Determine the (X, Y) coordinate at the center of the cell enclosing the given text.  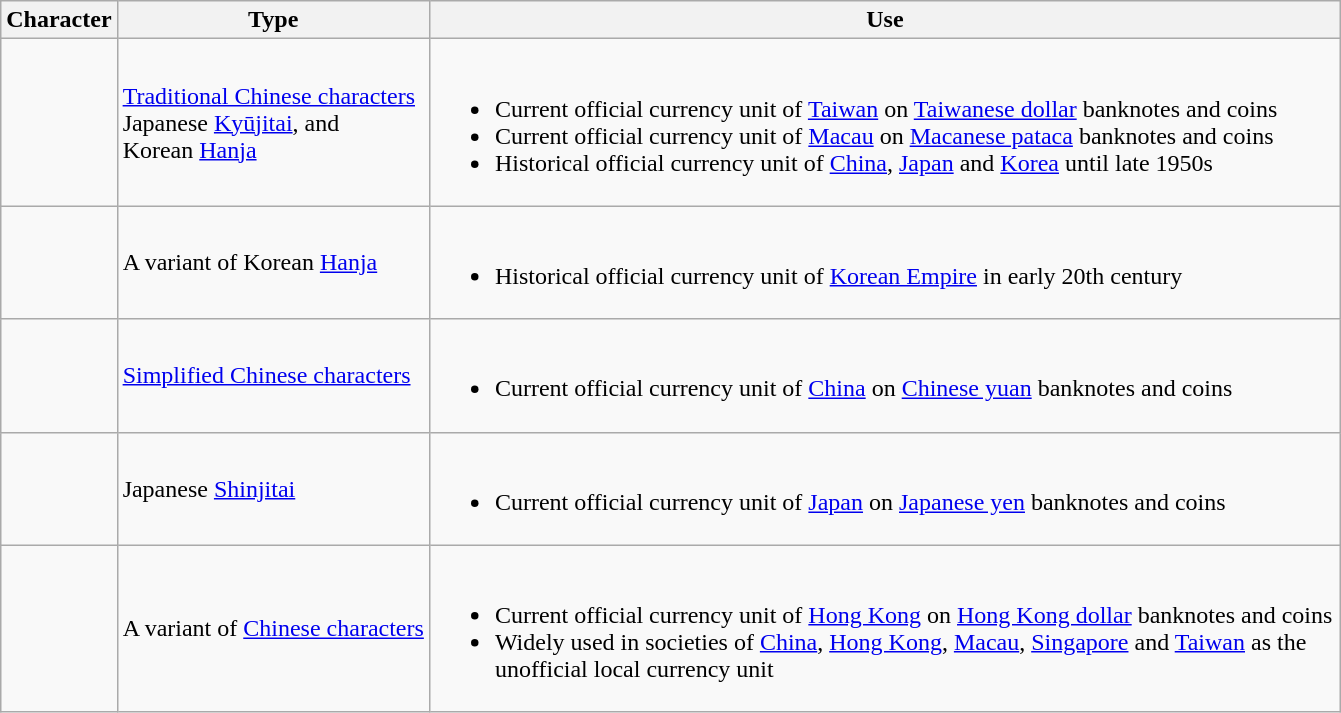
Type (273, 20)
Japanese Shinjitai (273, 488)
Current official currency unit of Japan on Japanese yen banknotes and coins (884, 488)
Character (59, 20)
Traditional Chinese charactersJapanese Kyūjitai, andKorean Hanja (273, 122)
A variant of Korean Hanja (273, 262)
Current official currency unit of China on Chinese yuan banknotes and coins (884, 376)
A variant of Chinese characters (273, 628)
Historical official currency unit of Korean Empire in early 20th century (884, 262)
Use (884, 20)
Simplified Chinese characters (273, 376)
